Search for the cell housing the specified text and yield its (X, Y) center coordinate. 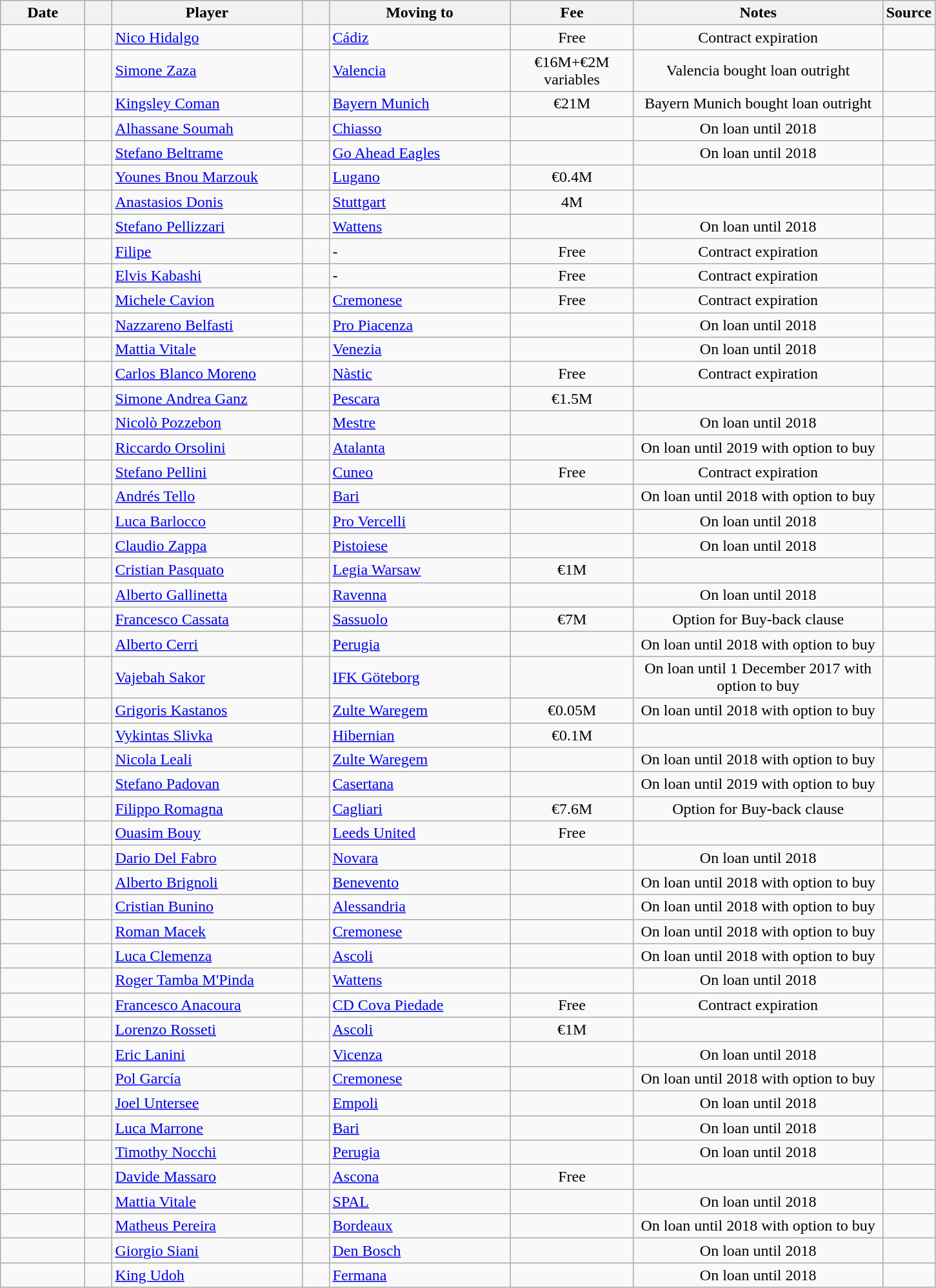
SPAL (419, 1202)
Legia Warsaw (419, 570)
€7.6M (572, 809)
Benevento (419, 882)
Player (207, 13)
Dario Del Fabro (207, 858)
Source (908, 13)
Pro Piacenza (419, 324)
€21M (572, 104)
Stefano Pellizzari (207, 226)
Timothy Nocchi (207, 1153)
Filipe (207, 251)
Lorenzo Rosseti (207, 1029)
Roman Macek (207, 931)
Stefano Beltrame (207, 153)
Bordeaux (419, 1226)
Alessandria (419, 907)
Alberto Cerri (207, 644)
Pro Vercelli (419, 521)
Simone Andrea Ganz (207, 399)
King Udoh (207, 1275)
Stuttgart (419, 202)
IFK Göteborg (419, 677)
Andrés Tello (207, 497)
Fermana (419, 1275)
Francesco Cassata (207, 619)
Stefano Pellini (207, 472)
Ascona (419, 1177)
Sassuolo (419, 619)
Nazzareno Belfasti (207, 324)
Matheus Pereira (207, 1226)
Novara (419, 858)
Hibernian (419, 735)
Filippo Romagna (207, 809)
Bayern Munich bought loan outright (758, 104)
€0.05M (572, 710)
Nàstic (419, 374)
On loan until 1 December 2017 with option to buy (758, 677)
Atalanta (419, 448)
€0.1M (572, 735)
Younes Bnou Marzouk (207, 177)
Venezia (419, 350)
Cuneo (419, 472)
Giorgio Siani (207, 1251)
Vajebah Sakor (207, 677)
Eric Lanini (207, 1054)
Mestre (419, 423)
Den Bosch (419, 1251)
Cagliari (419, 809)
Alhassane Soumah (207, 128)
Casertana (419, 784)
Michele Cavion (207, 300)
Nicolò Pozzebon (207, 423)
Ravenna (419, 595)
Ouasim Bouy (207, 833)
Alberto Brignoli (207, 882)
Luca Barlocco (207, 521)
Nico Hidalgo (207, 37)
Go Ahead Eagles (419, 153)
Kingsley Coman (207, 104)
Alberto Gallinetta (207, 595)
Vykintas Slivka (207, 735)
Nicola Leali (207, 760)
Pistoiese (419, 546)
Cádiz (419, 37)
Riccardo Orsolini (207, 448)
Valencia (419, 71)
Vicenza (419, 1054)
€0.4M (572, 177)
Luca Clemenza (207, 956)
Stefano Padovan (207, 784)
Valencia bought loan outright (758, 71)
€16M+€2M variables (572, 71)
Notes (758, 13)
Leeds United (419, 833)
Luca Marrone (207, 1128)
Claudio Zappa (207, 546)
Moving to (419, 13)
Cristian Bunino (207, 907)
Simone Zaza (207, 71)
Pescara (419, 399)
4M (572, 202)
Date (43, 13)
Cristian Pasquato (207, 570)
€1.5M (572, 399)
Empoli (419, 1103)
Lugano (419, 177)
Bayern Munich (419, 104)
Francesco Anacoura (207, 1005)
Anastasios Donis (207, 202)
Chiasso (419, 128)
Elvis Kabashi (207, 275)
Grigoris Kastanos (207, 710)
Davide Massaro (207, 1177)
Joel Untersee (207, 1103)
Roger Tamba M'Pinda (207, 980)
Carlos Blanco Moreno (207, 374)
Fee (572, 13)
CD Cova Piedade (419, 1005)
€7M (572, 619)
Pol García (207, 1078)
